From the cell containing the given text, extract its center point as (x, y) coordinate. 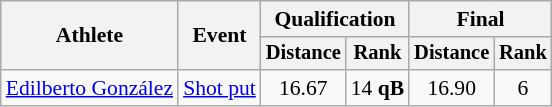
Event (220, 36)
16.90 (452, 88)
Qualification (335, 19)
Final (480, 19)
16.67 (304, 88)
6 (523, 88)
Shot put (220, 88)
Edilberto González (90, 88)
Athlete (90, 36)
14 qB (378, 88)
